For the text-containing cell, return its midpoint in [X, Y] coordinate format. 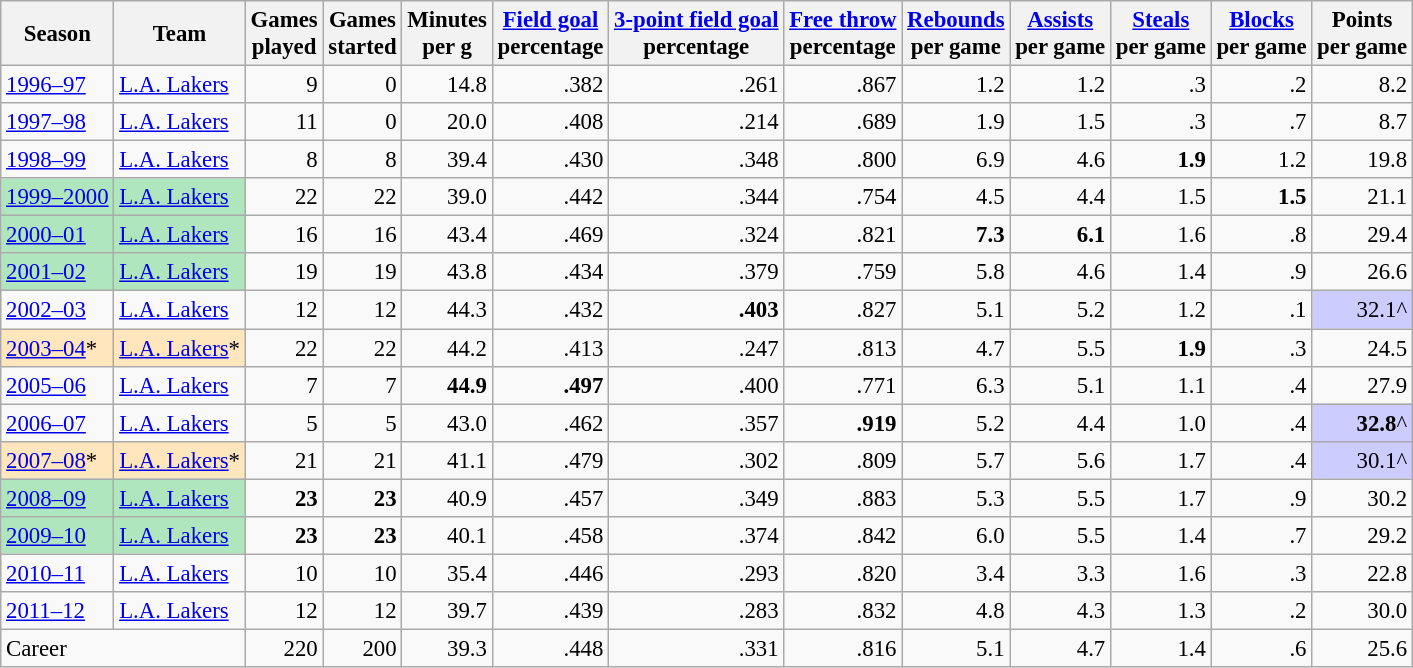
Blocksper game [1262, 34]
.462 [550, 423]
44.3 [447, 310]
Field goalpercentage [550, 34]
2003–04* [58, 348]
.827 [843, 310]
3-point field goalpercentage [696, 34]
4.8 [956, 611]
7.3 [956, 235]
4.5 [956, 197]
Team [180, 34]
39.3 [447, 648]
.413 [550, 348]
1.0 [1162, 423]
3.4 [956, 573]
.379 [696, 273]
.809 [843, 460]
.842 [843, 536]
.919 [843, 423]
.357 [696, 423]
3.3 [1060, 573]
5.3 [956, 498]
32.1^ [1362, 310]
6.9 [956, 160]
.813 [843, 348]
43.0 [447, 423]
.408 [550, 122]
200 [362, 648]
1.3 [1162, 611]
Season [58, 34]
.446 [550, 573]
41.1 [447, 460]
.302 [696, 460]
40.1 [447, 536]
1.1 [1162, 385]
.6 [1262, 648]
14.8 [447, 85]
.430 [550, 160]
30.2 [1362, 498]
.434 [550, 273]
.400 [696, 385]
.403 [696, 310]
32.8^ [1362, 423]
.771 [843, 385]
8.7 [1362, 122]
.374 [696, 536]
24.5 [1362, 348]
2011–12 [58, 611]
.448 [550, 648]
1996–97 [58, 85]
.883 [843, 498]
Free throwpercentage [843, 34]
.759 [843, 273]
.432 [550, 310]
Gamesstarted [362, 34]
Career [124, 648]
.331 [696, 648]
Pointsper game [1362, 34]
19.8 [1362, 160]
29.4 [1362, 235]
2005–06 [58, 385]
1998–99 [58, 160]
1999–2000 [58, 197]
2009–10 [58, 536]
.1 [1262, 310]
.820 [843, 573]
2008–09 [58, 498]
2006–07 [58, 423]
2007–08* [58, 460]
30.1^ [1362, 460]
1997–98 [58, 122]
.247 [696, 348]
.8 [1262, 235]
.754 [843, 197]
6.1 [1060, 235]
Assistsper game [1060, 34]
22.8 [1362, 573]
.348 [696, 160]
2002–03 [58, 310]
.821 [843, 235]
2000–01 [58, 235]
.457 [550, 498]
.497 [550, 385]
39.7 [447, 611]
.867 [843, 85]
40.9 [447, 498]
43.8 [447, 273]
35.4 [447, 573]
.382 [550, 85]
26.6 [1362, 273]
Reboundsper game [956, 34]
.349 [696, 498]
.689 [843, 122]
2010–11 [58, 573]
11 [284, 122]
.832 [843, 611]
.816 [843, 648]
6.3 [956, 385]
9 [284, 85]
.479 [550, 460]
.293 [696, 573]
.458 [550, 536]
.469 [550, 235]
5.6 [1060, 460]
.442 [550, 197]
21.1 [1362, 197]
.214 [696, 122]
4.3 [1060, 611]
Minutesper g [447, 34]
29.2 [1362, 536]
.439 [550, 611]
.800 [843, 160]
.344 [696, 197]
.261 [696, 85]
2001–02 [58, 273]
5.7 [956, 460]
6.0 [956, 536]
39.4 [447, 160]
8.2 [1362, 85]
Stealsper game [1162, 34]
44.9 [447, 385]
5.8 [956, 273]
25.6 [1362, 648]
20.0 [447, 122]
27.9 [1362, 385]
30.0 [1362, 611]
.324 [696, 235]
Gamesplayed [284, 34]
220 [284, 648]
44.2 [447, 348]
.283 [696, 611]
43.4 [447, 235]
39.0 [447, 197]
